Return (X, Y) of the center of cell containing provided text 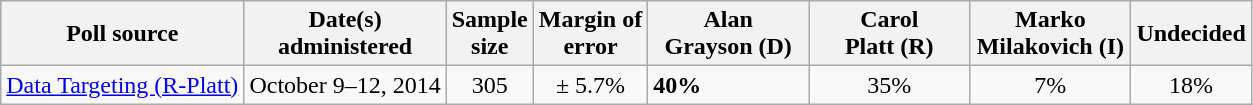
35% (890, 85)
305 (490, 85)
Margin oferror (590, 34)
7% (1050, 85)
MarkoMilakovich (I) (1050, 34)
Samplesize (490, 34)
Data Targeting (R-Platt) (122, 85)
CarolPlatt (R) (890, 34)
Undecided (1191, 34)
± 5.7% (590, 85)
Date(s)administered (345, 34)
Poll source (122, 34)
October 9–12, 2014 (345, 85)
18% (1191, 85)
AlanGrayson (D) (728, 34)
40% (728, 85)
